Identify which cell holds the provided text, then report its (X, Y) central coordinate. 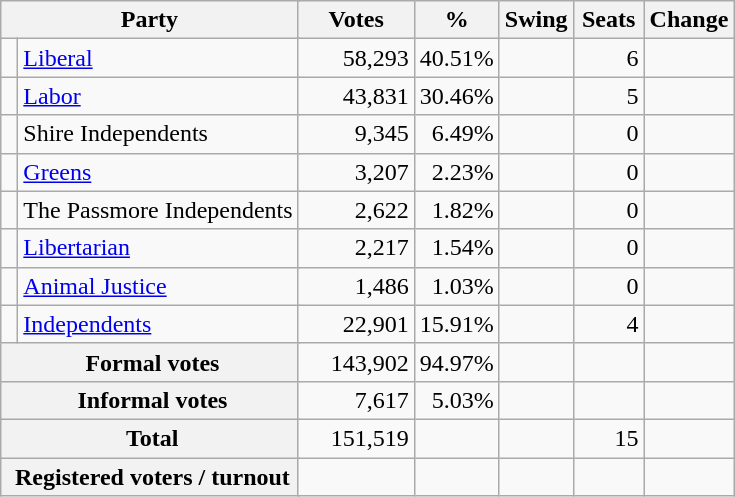
43,831 (356, 96)
Labor (158, 96)
Formal votes (150, 362)
15.91% (456, 324)
22,901 (356, 324)
15 (608, 438)
4 (608, 324)
% (456, 20)
1.03% (456, 286)
1.54% (456, 248)
Party (150, 20)
94.97% (456, 362)
30.46% (456, 96)
Registered voters / turnout (150, 477)
151,519 (356, 438)
6.49% (456, 134)
Libertarian (158, 248)
58,293 (356, 58)
The Passmore Independents (158, 210)
3,207 (356, 172)
Informal votes (150, 400)
1,486 (356, 286)
2.23% (456, 172)
Total (150, 438)
7,617 (356, 400)
143,902 (356, 362)
Independents (158, 324)
1.82% (456, 210)
2,217 (356, 248)
Liberal (158, 58)
Change (689, 20)
9,345 (356, 134)
Shire Independents (158, 134)
2,622 (356, 210)
6 (608, 58)
40.51% (456, 58)
5 (608, 96)
Seats (608, 20)
Swing (536, 20)
Animal Justice (158, 286)
Greens (158, 172)
Votes (356, 20)
5.03% (456, 400)
